For the text-containing cell, return its midpoint in [X, Y] coordinate format. 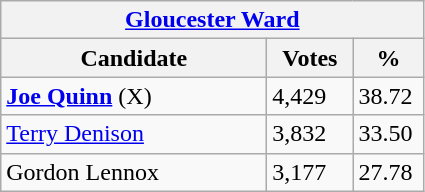
27.78 [388, 172]
Candidate [134, 58]
33.50 [388, 134]
Terry Denison [134, 134]
4,429 [310, 96]
% [388, 58]
3,177 [310, 172]
38.72 [388, 96]
Joe Quinn (X) [134, 96]
Gordon Lennox [134, 172]
3,832 [310, 134]
Votes [310, 58]
Gloucester Ward [212, 20]
